Extract the [X, Y] coordinate from the center of the cell holding the provided text.  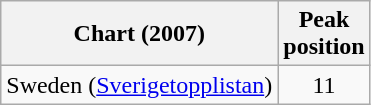
Peakposition [324, 34]
Chart (2007) [140, 34]
11 [324, 85]
Sweden (Sverigetopplistan) [140, 85]
